For the text-containing cell, return its midpoint in [x, y] coordinate format. 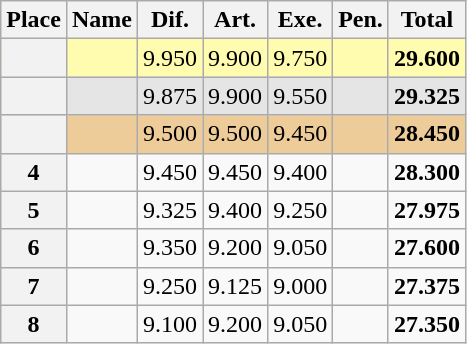
28.450 [426, 134]
Dif. [170, 20]
27.375 [426, 286]
9.350 [170, 248]
9.000 [300, 286]
Place [34, 20]
9.125 [236, 286]
27.600 [426, 248]
5 [34, 210]
8 [34, 324]
28.300 [426, 172]
27.350 [426, 324]
Pen. [361, 20]
7 [34, 286]
4 [34, 172]
9.100 [170, 324]
9.325 [170, 210]
9.750 [300, 58]
27.975 [426, 210]
9.550 [300, 96]
Art. [236, 20]
29.600 [426, 58]
29.325 [426, 96]
Exe. [300, 20]
Total [426, 20]
9.875 [170, 96]
Name [102, 20]
6 [34, 248]
9.950 [170, 58]
